Pinpoint the cell where the given text exists, returning its [x, y] midpoint coordinate. 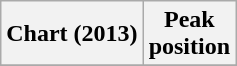
Peakposition [189, 34]
Chart (2013) [72, 34]
